Extract the (x, y) coordinate from the center of the cell holding the provided text.  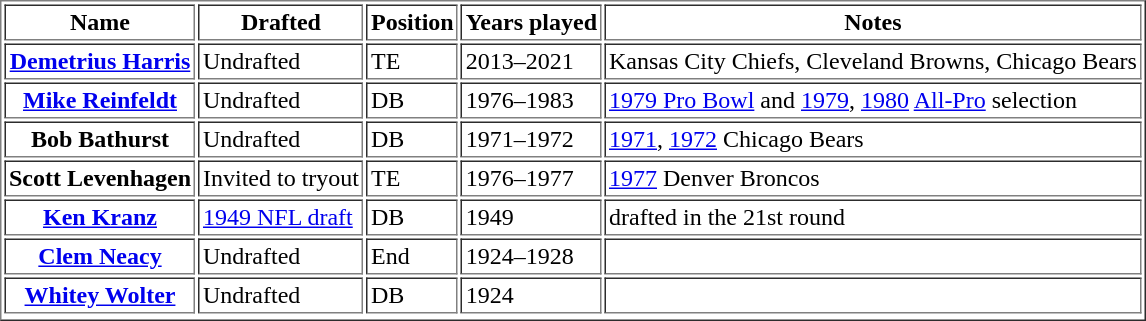
Bob Bathurst (100, 140)
1924 (531, 296)
1971–1972 (531, 140)
2013–2021 (531, 62)
1979 Pro Bowl and 1979, 1980 All-Pro selection (872, 100)
drafted in the 21st round (872, 218)
Whitey Wolter (100, 296)
1949 NFL draft (280, 218)
Notes (872, 22)
Position (412, 22)
1977 Denver Broncos (872, 178)
Invited to tryout (280, 178)
Mike Reinfeldt (100, 100)
Demetrius Harris (100, 62)
Scott Levenhagen (100, 178)
Ken Kranz (100, 218)
Name (100, 22)
End (412, 256)
1976–1977 (531, 178)
Years played (531, 22)
1971, 1972 Chicago Bears (872, 140)
1976–1983 (531, 100)
Kansas City Chiefs, Cleveland Browns, Chicago Bears (872, 62)
1949 (531, 218)
1924–1928 (531, 256)
Drafted (280, 22)
Clem Neacy (100, 256)
